Provide the [x, y] coordinate of the cell's center where the given text is located.  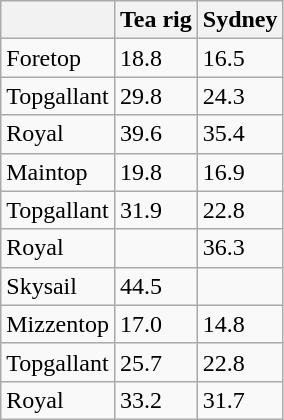
Mizzentop [58, 324]
24.3 [240, 96]
39.6 [156, 134]
Maintop [58, 172]
Sydney [240, 20]
25.7 [156, 362]
Foretop [58, 58]
17.0 [156, 324]
44.5 [156, 286]
35.4 [240, 134]
18.8 [156, 58]
19.8 [156, 172]
16.5 [240, 58]
31.9 [156, 210]
Skysail [58, 286]
31.7 [240, 400]
33.2 [156, 400]
29.8 [156, 96]
Tea rig [156, 20]
16.9 [240, 172]
14.8 [240, 324]
36.3 [240, 248]
